Output the [X, Y] coordinate of the center of the cell containing the given text.  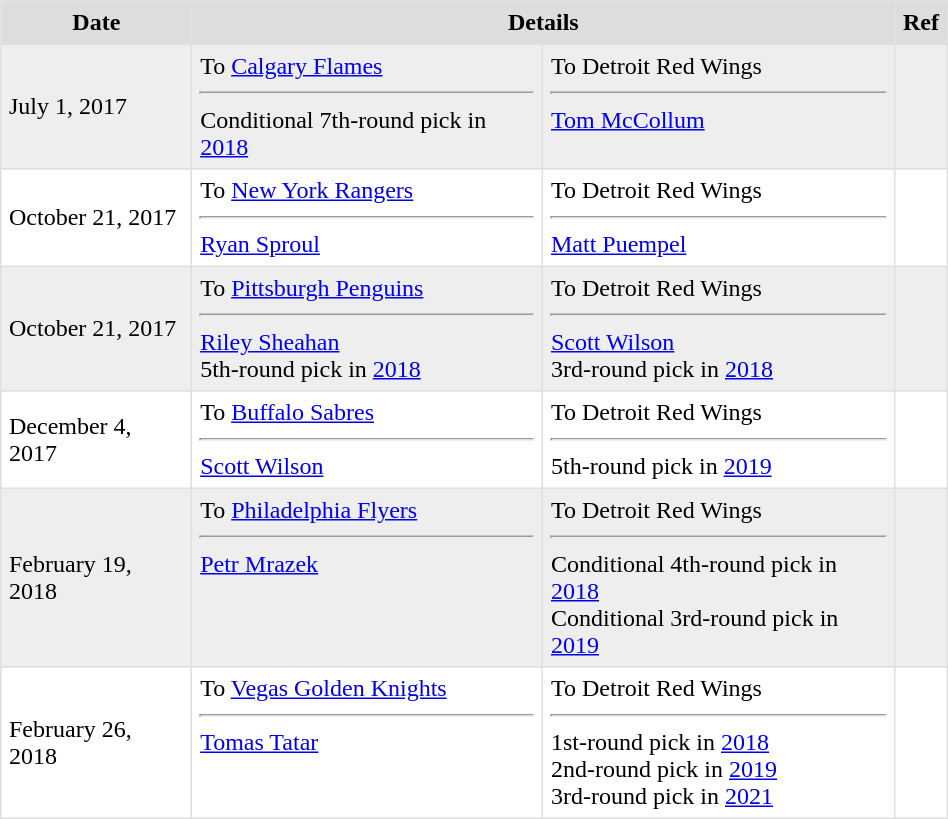
February 26, 2018 [96, 743]
To Detroit Red WingsConditional 4th-round pick in 2018Conditional 3rd-round pick in 2019 [719, 577]
To Detroit Red WingsMatt Puempel [719, 218]
To Detroit Red WingsScott Wilson3rd-round pick in 2018 [719, 328]
To Detroit Red Wings5th-round pick in 2019 [719, 440]
December 4, 2017 [96, 440]
To Pittsburgh PenguinsRiley Sheahan5th-round pick in 2018 [368, 328]
Details [544, 23]
To Detroit Red WingsTom McCollum [719, 106]
To Calgary FlamesConditional 7th-round pick in 2018 [368, 106]
To New York RangersRyan Sproul [368, 218]
February 19, 2018 [96, 577]
July 1, 2017 [96, 106]
Date [96, 23]
To Buffalo Sabres Scott Wilson [368, 440]
To Vegas Golden KnightsTomas Tatar [368, 743]
Ref [921, 23]
To Detroit Red Wings1st-round pick in 20182nd-round pick in 20193rd-round pick in 2021 [719, 743]
To Philadelphia FlyersPetr Mrazek [368, 577]
